Extract the [X, Y] coordinate from the center of the cell holding the provided text.  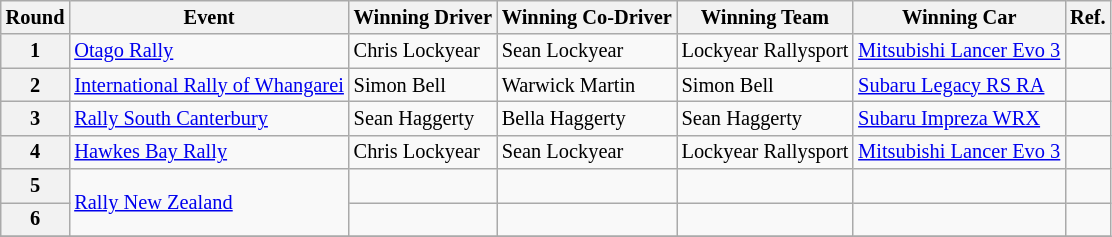
Winning Car [959, 17]
Warwick Martin [587, 85]
Bella Haggerty [587, 118]
5 [36, 186]
Hawkes Bay Rally [208, 152]
Rally New Zealand [208, 202]
Round [36, 17]
Winning Team [766, 17]
International Rally of Whangarei [208, 85]
Otago Rally [208, 51]
1 [36, 51]
4 [36, 152]
Winning Driver [423, 17]
Ref. [1088, 17]
3 [36, 118]
Rally South Canterbury [208, 118]
Event [208, 17]
2 [36, 85]
Subaru Legacy RS RA [959, 85]
6 [36, 219]
Winning Co-Driver [587, 17]
Subaru Impreza WRX [959, 118]
